Pinpoint the cell where the given text exists, returning its (X, Y) midpoint coordinate. 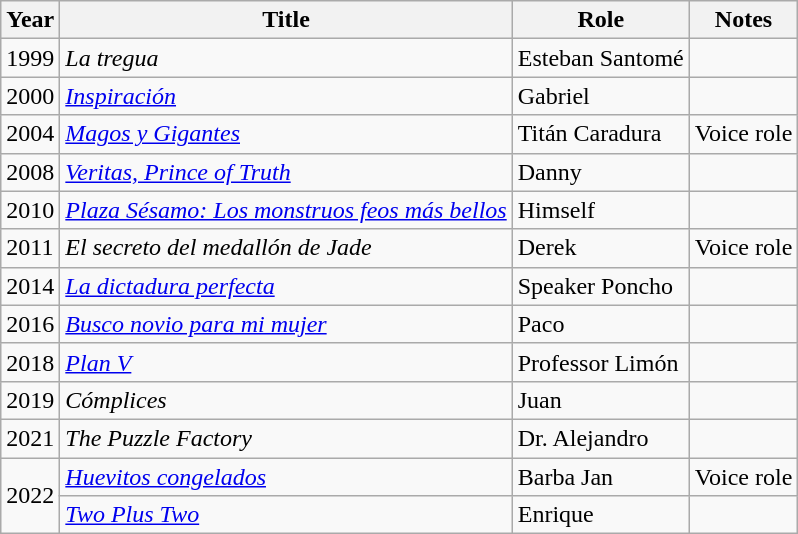
2021 (30, 438)
2010 (30, 210)
La dictadura perfecta (286, 286)
The Puzzle Factory (286, 438)
Juan (600, 400)
Inspiración (286, 96)
Titán Caradura (600, 134)
Veritas, Prince of Truth (286, 172)
Danny (600, 172)
Professor Limón (600, 362)
2000 (30, 96)
Cómplices (286, 400)
2008 (30, 172)
2018 (30, 362)
Barba Jan (600, 477)
La tregua (286, 58)
Himself (600, 210)
2019 (30, 400)
Plan V (286, 362)
2014 (30, 286)
Enrique (600, 515)
Huevitos congelados (286, 477)
Two Plus Two (286, 515)
El secreto del medallón de Jade (286, 248)
1999 (30, 58)
Esteban Santomé (600, 58)
Dr. Alejandro (600, 438)
2004 (30, 134)
Busco novio para mi mujer (286, 324)
Role (600, 20)
2016 (30, 324)
Paco (600, 324)
Year (30, 20)
Derek (600, 248)
Gabriel (600, 96)
Speaker Poncho (600, 286)
Magos y Gigantes (286, 134)
Title (286, 20)
2022 (30, 496)
Plaza Sésamo: Los monstruos feos más bellos (286, 210)
2011 (30, 248)
Notes (744, 20)
